Identify which cell holds the provided text, then report its (X, Y) central coordinate. 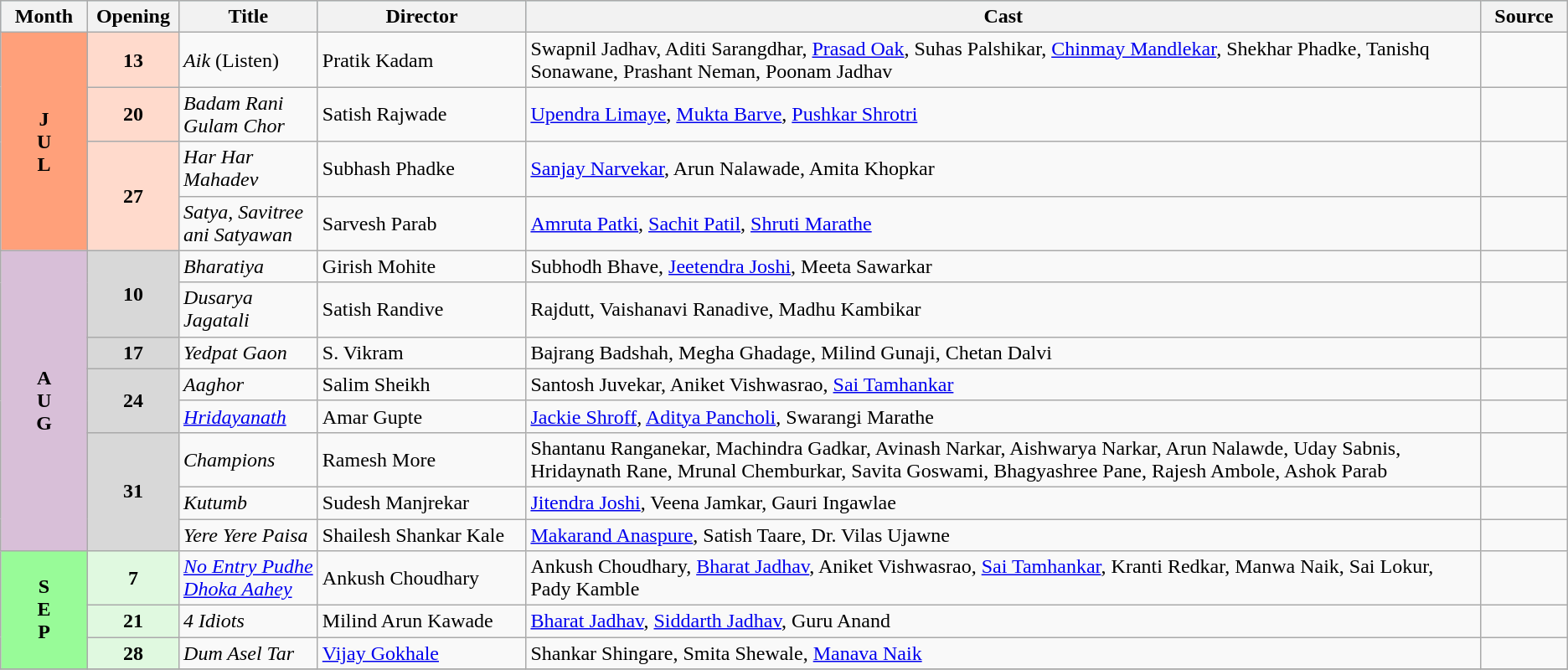
Upendra Limaye, Mukta Barve, Pushkar Shrotri (1003, 114)
Sanjay Narvekar, Arun Nalawade, Amita Khopkar (1003, 169)
Shailesh Shankar Kale (422, 535)
No Entry Pudhe Dhoka Aahey (249, 578)
Satish Randive (422, 310)
13 (132, 60)
Month (44, 17)
Makarand Anaspure, Satish Taare, Dr. Vilas Ujawne (1003, 535)
28 (132, 653)
Sudesh Manjrekar (422, 502)
Director (422, 17)
Hridayanath (249, 416)
Subhash Phadke (422, 169)
10 (132, 293)
24 (132, 400)
17 (132, 353)
Sarvesh Parab (422, 223)
Cast (1003, 17)
JUL (44, 142)
Champions (249, 459)
Jackie Shroff, Aditya Pancholi, Swarangi Marathe (1003, 416)
Vijay Gokhale (422, 653)
Bajrang Badshah, Megha Ghadage, Milind Gunaji, Chetan Dalvi (1003, 353)
Ramesh More (422, 459)
Salim Sheikh (422, 384)
Amruta Patki, Sachit Patil, Shruti Marathe (1003, 223)
Ankush Choudhary, Bharat Jadhav, Aniket Vishwasrao, Sai Tamhankar, Kranti Redkar, Manwa Naik, Sai Lokur, Pady Kamble (1003, 578)
Yedpat Gaon (249, 353)
Har Har Mahadev (249, 169)
4 Idiots (249, 621)
21 (132, 621)
Aik (Listen) (249, 60)
SEP (44, 610)
Dusarya Jagatali (249, 310)
Girish Mohite (422, 266)
Source (1524, 17)
Satya, Savitree ani Satyawan (249, 223)
7 (132, 578)
Aaghor (249, 384)
27 (132, 196)
Shankar Shingare, Smita Shewale, Manava Naik (1003, 653)
Milind Arun Kawade (422, 621)
Swapnil Jadhav, Aditi Sarangdhar, Prasad Oak, Suhas Palshikar, Chinmay Mandlekar, Shekhar Phadke, Tanishq Sonawane, Prashant Neman, Poonam Jadhav (1003, 60)
Rajdutt, Vaishanavi Ranadive, Madhu Kambikar (1003, 310)
Kutumb (249, 502)
20 (132, 114)
Dum Asel Tar (249, 653)
Amar Gupte (422, 416)
Ankush Choudhary (422, 578)
S. Vikram (422, 353)
Subhodh Bhave, Jeetendra Joshi, Meeta Sawarkar (1003, 266)
Opening (132, 17)
AUG (44, 400)
Jitendra Joshi, Veena Jamkar, Gauri Ingawlae (1003, 502)
31 (132, 491)
Satish Rajwade (422, 114)
Bharatiya (249, 266)
Title (249, 17)
Badam Rani Gulam Chor (249, 114)
Pratik Kadam (422, 60)
Yere Yere Paisa (249, 535)
Santosh Juvekar, Aniket Vishwasrao, Sai Tamhankar (1003, 384)
Bharat Jadhav, Siddarth Jadhav, Guru Anand (1003, 621)
